Capture the cell that displays the provided text and extract its [X, Y] central coordinate. 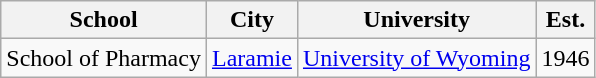
Est. [566, 20]
School [104, 20]
1946 [566, 58]
Laramie [252, 58]
University of Wyoming [416, 58]
University [416, 20]
School of Pharmacy [104, 58]
City [252, 20]
